Search for the cell housing the specified text and yield its [x, y] center coordinate. 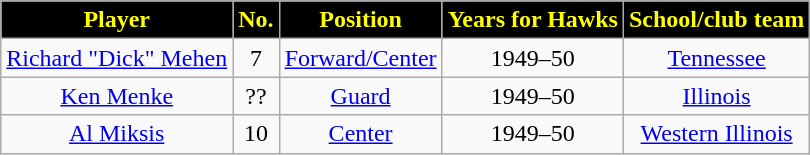
Forward/Center [360, 58]
Al Miksis [117, 134]
Years for Hawks [532, 20]
Tennessee [716, 58]
Illinois [716, 96]
Western Illinois [716, 134]
Center [360, 134]
Richard "Dick" Mehen [117, 58]
Guard [360, 96]
?? [256, 96]
7 [256, 58]
Ken Menke [117, 96]
Position [360, 20]
No. [256, 20]
10 [256, 134]
School/club team [716, 20]
Player [117, 20]
